Detect which cell encompasses the target text, then output its [x, y] center coordinate. 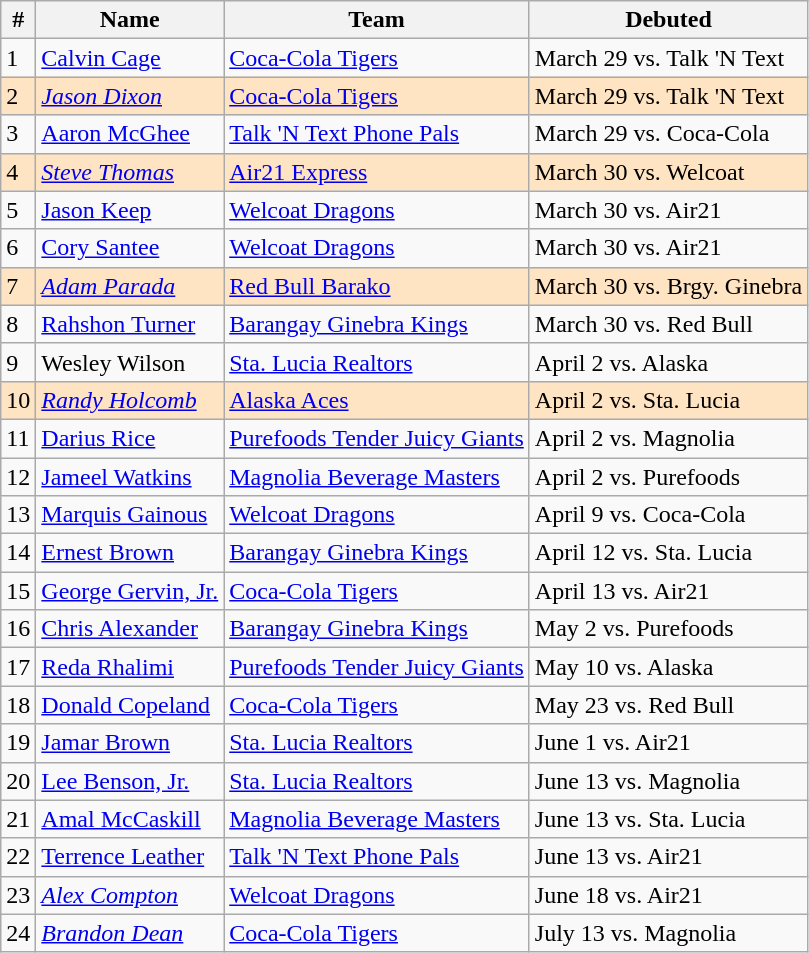
March 30 vs. Brgy. Ginebra [668, 286]
Ernest Brown [130, 553]
April 2 vs. Sta. Lucia [668, 400]
6 [18, 248]
Red Bull Barako [377, 286]
April 12 vs. Sta. Lucia [668, 553]
Amal McCaskill [130, 819]
Darius Rice [130, 438]
24 [18, 933]
Air21 Express [377, 172]
Randy Holcomb [130, 400]
Chris Alexander [130, 629]
Alaska Aces [377, 400]
8 [18, 324]
Adam Parada [130, 286]
10 [18, 400]
April 9 vs. Coca-Cola [668, 515]
Jamar Brown [130, 743]
19 [18, 743]
June 13 vs. Air21 [668, 857]
5 [18, 210]
Jason Dixon [130, 96]
Jason Keep [130, 210]
June 18 vs. Air21 [668, 895]
March 30 vs. Welcoat [668, 172]
Marquis Gainous [130, 515]
15 [18, 591]
Reda Rhalimi [130, 667]
April 2 vs. Purefoods [668, 477]
7 [18, 286]
Cory Santee [130, 248]
July 13 vs. Magnolia [668, 933]
April 13 vs. Air21 [668, 591]
March 29 vs. Coca-Cola [668, 134]
May 2 vs. Purefoods [668, 629]
12 [18, 477]
Calvin Cage [130, 58]
Debuted [668, 20]
2 [18, 96]
Team [377, 20]
April 2 vs. Alaska [668, 362]
21 [18, 819]
3 [18, 134]
11 [18, 438]
June 13 vs. Sta. Lucia [668, 819]
Brandon Dean [130, 933]
# [18, 20]
17 [18, 667]
1 [18, 58]
20 [18, 781]
May 10 vs. Alaska [668, 667]
Aaron McGhee [130, 134]
March 30 vs. Red Bull [668, 324]
Wesley Wilson [130, 362]
18 [18, 705]
June 1 vs. Air21 [668, 743]
13 [18, 515]
4 [18, 172]
Rahshon Turner [130, 324]
Alex Compton [130, 895]
Name [130, 20]
Lee Benson, Jr. [130, 781]
Steve Thomas [130, 172]
14 [18, 553]
George Gervin, Jr. [130, 591]
Donald Copeland [130, 705]
22 [18, 857]
Jameel Watkins [130, 477]
June 13 vs. Magnolia [668, 781]
23 [18, 895]
Terrence Leather [130, 857]
April 2 vs. Magnolia [668, 438]
9 [18, 362]
16 [18, 629]
May 23 vs. Red Bull [668, 705]
